Provide the (x, y) coordinate of the cell's center where the given text is located.  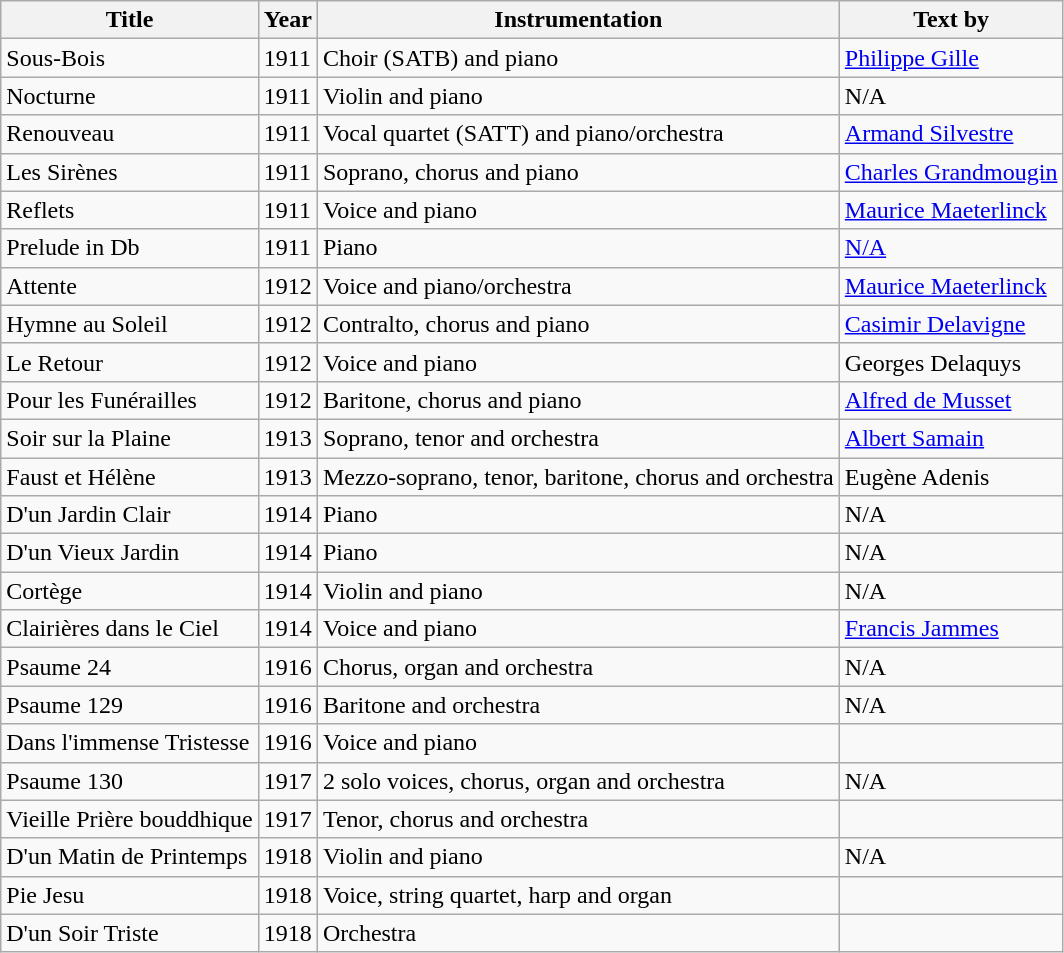
Pour les Funérailles (130, 400)
Voice and piano/orchestra (578, 286)
Soprano, chorus and piano (578, 172)
Voice, string quartet, harp and organ (578, 895)
Armand Silvestre (951, 134)
Title (130, 20)
Mezzo-soprano, tenor, baritone, chorus and orchestra (578, 477)
Nocturne (130, 96)
Text by (951, 20)
Choir (SATB) and piano (578, 58)
Casimir Delavigne (951, 324)
Baritone and orchestra (578, 705)
Albert Samain (951, 438)
Instrumentation (578, 20)
Francis Jammes (951, 629)
Vocal quartet (SATT) and piano/orchestra (578, 134)
Reflets (130, 210)
D'un Vieux Jardin (130, 553)
D'un Jardin Clair (130, 515)
Psaume 130 (130, 781)
2 solo voices, chorus, organ and orchestra (578, 781)
D'un Soir Triste (130, 933)
Soir sur la Plaine (130, 438)
Soprano, tenor and orchestra (578, 438)
Charles Grandmougin (951, 172)
Pie Jesu (130, 895)
Orchestra (578, 933)
Georges Delaquys (951, 362)
Baritone, chorus and piano (578, 400)
Dans l'immense Tristesse (130, 743)
Vieille Prière bouddhique (130, 819)
Sous-Bois (130, 58)
Year (288, 20)
Tenor, chorus and orchestra (578, 819)
Prelude in Db (130, 248)
Attente (130, 286)
D'un Matin de Printemps (130, 857)
Alfred de Musset (951, 400)
Philippe Gille (951, 58)
Clairières dans le Ciel (130, 629)
Eugène Adenis (951, 477)
Hymne au Soleil (130, 324)
Renouveau (130, 134)
Psaume 24 (130, 667)
Faust et Hélène (130, 477)
Contralto, chorus and piano (578, 324)
Les Sirènes (130, 172)
Cortège (130, 591)
Chorus, organ and orchestra (578, 667)
Psaume 129 (130, 705)
Le Retour (130, 362)
